Determine the (x, y) coordinate at the center of the cell enclosing the given text.  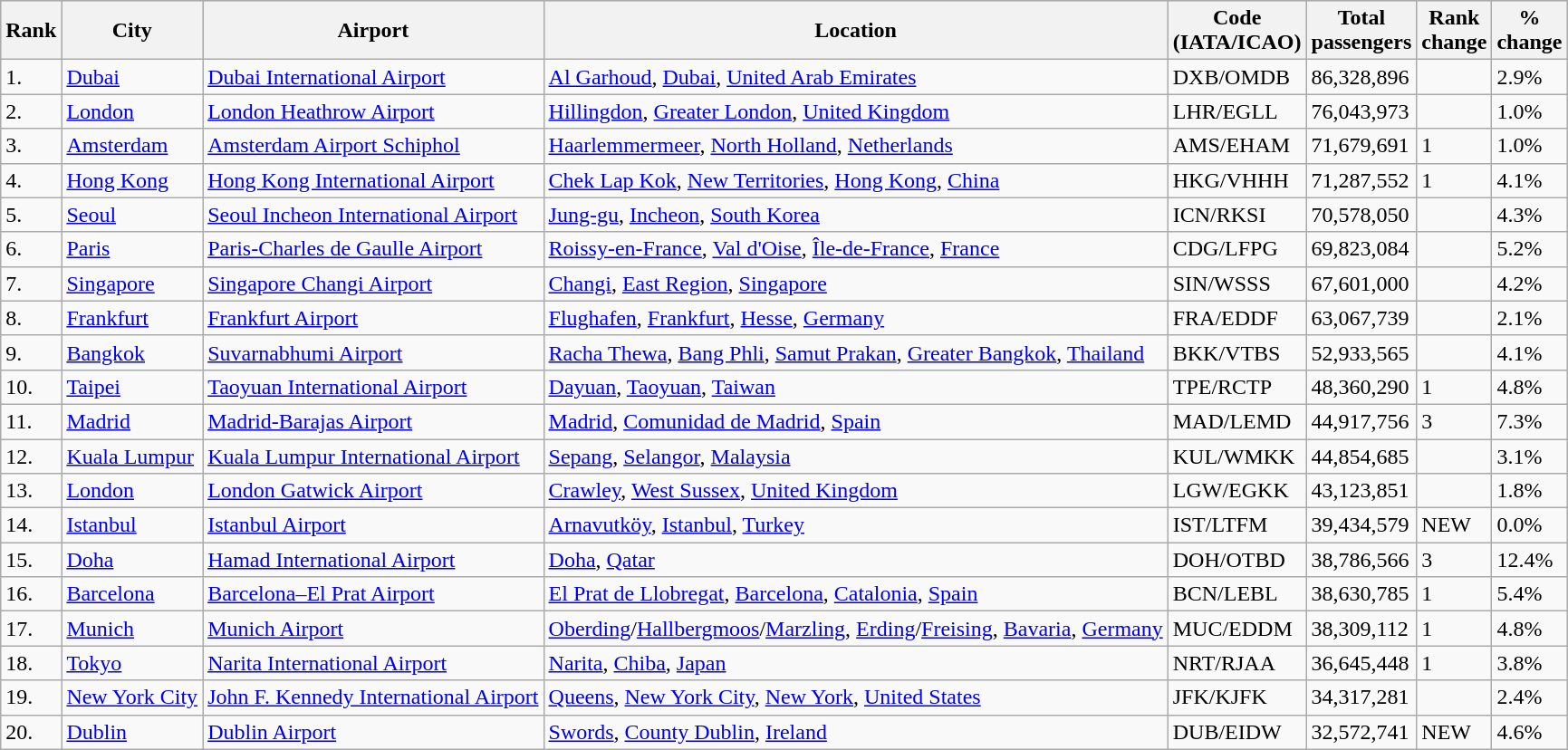
MAD/LEMD (1237, 421)
LHR/EGLL (1237, 111)
DXB/OMDB (1237, 77)
4. (31, 180)
4.3% (1529, 215)
7.3% (1529, 421)
Rank (31, 31)
11. (31, 421)
86,328,896 (1361, 77)
Totalpassengers (1361, 31)
Hillingdon, Greater London, United Kingdom (855, 111)
Taipei (132, 387)
Munich Airport (373, 629)
BCN/LEBL (1237, 594)
Paris (132, 249)
18. (31, 663)
0.0% (1529, 525)
Location (855, 31)
44,854,685 (1361, 456)
Taoyuan International Airport (373, 387)
Tokyo (132, 663)
3.8% (1529, 663)
36,645,448 (1361, 663)
5. (31, 215)
KUL/WMKK (1237, 456)
Barcelona (132, 594)
67,601,000 (1361, 284)
Kuala Lumpur (132, 456)
Chek Lap Kok, New Territories, Hong Kong, China (855, 180)
IST/LTFM (1237, 525)
38,309,112 (1361, 629)
TPE/RCTP (1237, 387)
Narita International Airport (373, 663)
Al Garhoud, Dubai, United Arab Emirates (855, 77)
Amsterdam Airport Schiphol (373, 146)
City (132, 31)
Hamad International Airport (373, 560)
20. (31, 732)
Queens, New York City, New York, United States (855, 697)
71,287,552 (1361, 180)
4.2% (1529, 284)
70,578,050 (1361, 215)
16. (31, 594)
4.6% (1529, 732)
El Prat de Llobregat, Barcelona, Catalonia, Spain (855, 594)
Changi, East Region, Singapore (855, 284)
Swords, County Dublin, Ireland (855, 732)
9. (31, 352)
Sepang, Selangor, Malaysia (855, 456)
2.9% (1529, 77)
FRA/EDDF (1237, 318)
Amsterdam (132, 146)
Dublin (132, 732)
BKK/VTBS (1237, 352)
15. (31, 560)
Racha Thewa, Bang Phli, Samut Prakan, Greater Bangkok, Thailand (855, 352)
Code(IATA/ICAO) (1237, 31)
69,823,084 (1361, 249)
Narita, Chiba, Japan (855, 663)
63,067,739 (1361, 318)
%change (1529, 31)
52,933,565 (1361, 352)
39,434,579 (1361, 525)
CDG/LFPG (1237, 249)
5.2% (1529, 249)
DUB/EIDW (1237, 732)
17. (31, 629)
AMS/EHAM (1237, 146)
Haarlemmermeer, North Holland, Netherlands (855, 146)
Bangkok (132, 352)
Jung-gu, Incheon, South Korea (855, 215)
Seoul (132, 215)
32,572,741 (1361, 732)
1. (31, 77)
38,630,785 (1361, 594)
Dubai International Airport (373, 77)
Singapore (132, 284)
Doha (132, 560)
LGW/EGKK (1237, 491)
HKG/VHHH (1237, 180)
London Heathrow Airport (373, 111)
Madrid, Comunidad de Madrid, Spain (855, 421)
NRT/RJAA (1237, 663)
43,123,851 (1361, 491)
Frankfurt Airport (373, 318)
Seoul Incheon International Airport (373, 215)
5.4% (1529, 594)
Doha, Qatar (855, 560)
Istanbul (132, 525)
Oberding/Hallbergmoos/Marzling, Erding/Freising, Bavaria, Germany (855, 629)
DOH/OTBD (1237, 560)
Paris-Charles de Gaulle Airport (373, 249)
New York City (132, 697)
John F. Kennedy International Airport (373, 697)
Dublin Airport (373, 732)
SIN/WSSS (1237, 284)
Kuala Lumpur International Airport (373, 456)
Hong Kong International Airport (373, 180)
48,360,290 (1361, 387)
2.4% (1529, 697)
Roissy-en-France, Val d'Oise, Île-de-France, France (855, 249)
Airport (373, 31)
7. (31, 284)
MUC/EDDM (1237, 629)
Singapore Changi Airport (373, 284)
2. (31, 111)
Istanbul Airport (373, 525)
14. (31, 525)
2.1% (1529, 318)
Madrid (132, 421)
Hong Kong (132, 180)
1.8% (1529, 491)
12. (31, 456)
Munich (132, 629)
44,917,756 (1361, 421)
19. (31, 697)
Frankfurt (132, 318)
ICN/RKSI (1237, 215)
13. (31, 491)
3. (31, 146)
Arnavutköy, Istanbul, Turkey (855, 525)
6. (31, 249)
Dayuan, Taoyuan, Taiwan (855, 387)
3.1% (1529, 456)
London Gatwick Airport (373, 491)
34,317,281 (1361, 697)
Dubai (132, 77)
Rankchange (1455, 31)
8. (31, 318)
Crawley, West Sussex, United Kingdom (855, 491)
71,679,691 (1361, 146)
Barcelona–El Prat Airport (373, 594)
Flughafen, Frankfurt, Hesse, Germany (855, 318)
12.4% (1529, 560)
Madrid-Barajas Airport (373, 421)
10. (31, 387)
38,786,566 (1361, 560)
JFK/KJFK (1237, 697)
Suvarnabhumi Airport (373, 352)
76,043,973 (1361, 111)
